Provide the [x, y] coordinate of the cell's center where the given text is located.  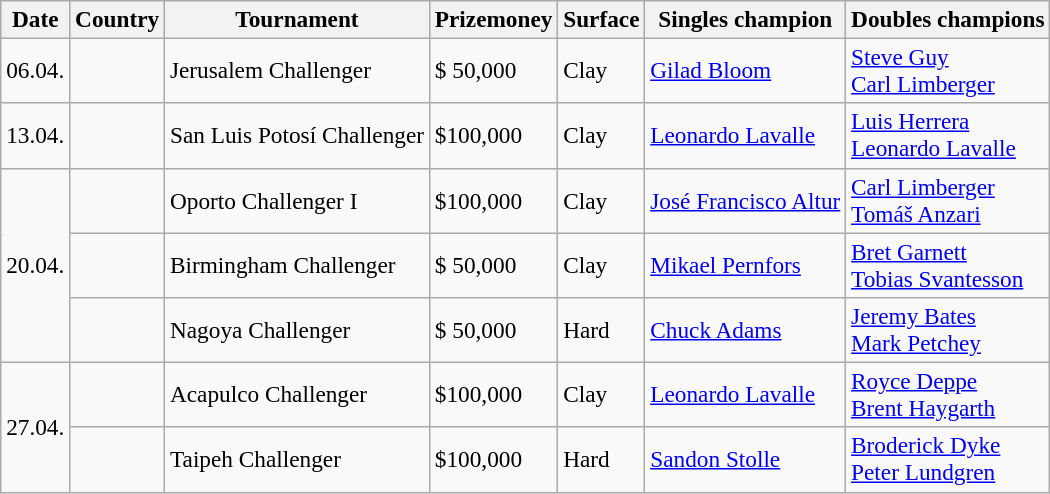
Jerusalem Challenger [298, 70]
Broderick Dyke Peter Lundgren [948, 460]
Acapulco Challenger [298, 394]
San Luis Potosí Challenger [298, 136]
Date [36, 19]
Taipeh Challenger [298, 460]
06.04. [36, 70]
Surface [602, 19]
Royce Deppe Brent Haygarth [948, 394]
13.04. [36, 136]
Singles champion [746, 19]
Sandon Stolle [746, 460]
José Francisco Altur [746, 200]
Country [118, 19]
Carl Limberger Tomáš Anzari [948, 200]
Jeremy Bates Mark Petchey [948, 330]
Birmingham Challenger [298, 264]
27.04. [36, 427]
Mikael Pernfors [746, 264]
Luis Herrera Leonardo Lavalle [948, 136]
Oporto Challenger I [298, 200]
Doubles champions [948, 19]
Gilad Bloom [746, 70]
Chuck Adams [746, 330]
Bret Garnett Tobias Svantesson [948, 264]
Nagoya Challenger [298, 330]
Prizemoney [493, 19]
Steve Guy Carl Limberger [948, 70]
20.04. [36, 265]
Tournament [298, 19]
